Capture the cell that displays the provided text and extract its [X, Y] central coordinate. 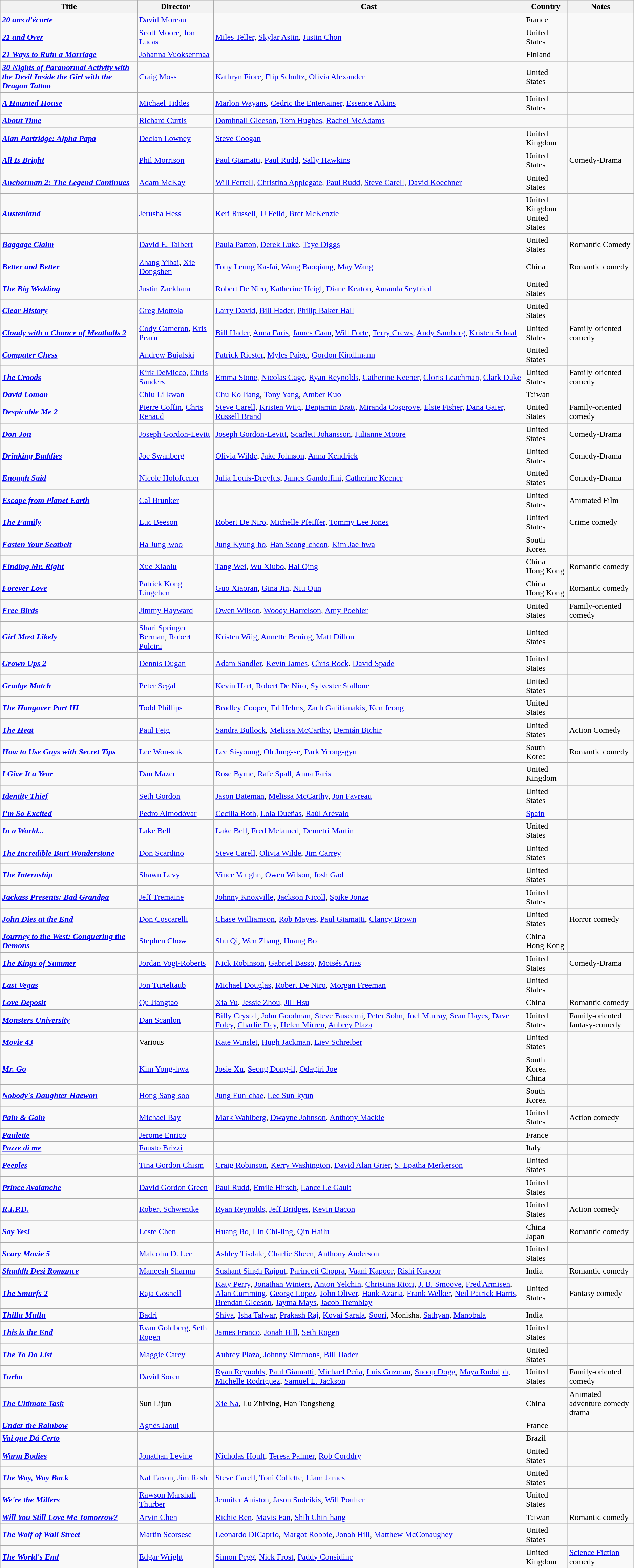
Aubrey Plaza, Johnny Simmons, Bill Hader [368, 1355]
Marlon Wayans, Cedric the Entertainer, Essence Atkins [368, 103]
Shuddh Desi Romance [69, 1271]
Seth Gordon [175, 796]
Nicholas Hoult, Teresa Palmer, Rob Corddry [368, 1456]
The Big Wedding [69, 289]
Don Scardino [175, 853]
Justin Zackham [175, 289]
Movie 43 [69, 1042]
Prince Avalanche [69, 1187]
Drinking Buddies [69, 456]
Miles Teller, Skylar Astin, Justin Chon [368, 37]
Nobody's Daughter Haewon [69, 1095]
Animated adventure comedy drama [600, 1403]
Jung Kyung-ho, Han Seong-cheon, Kim Jae-hwa [368, 544]
Johnny Knoxville, Jackson Nicoll, Spike Jonze [368, 897]
Edgar Wright [175, 1557]
Adam McKay [175, 182]
Huang Bo, Lin Chi-ling, Qin Hailu [368, 1231]
Patrick Kong Lingchen [175, 588]
Thillu Mullu [69, 1315]
Michael Bay [175, 1118]
The Wolf of Wall Street [69, 1534]
Notes [600, 7]
Sun Lijun [175, 1403]
Jerusha Hess [175, 213]
Kim Yong-hwa [175, 1069]
Scott Moore, Jon Lucas [175, 37]
The Croods [69, 377]
Kate Winslet, Hugh Jackman, Liev Schreiber [368, 1042]
Turbo [69, 1377]
John Dies at the End [69, 919]
Arvin Chen [175, 1517]
Billy Crystal, John Goodman, Steve Buscemi, Peter Sohn, Joel Murray, Sean Hayes, Dave Foley, Charlie Day, Helen Mirren, Aubrey Plaza [368, 1020]
Horror comedy [600, 919]
Sandra Bullock, Melissa McCarthy, Demián Bichir [368, 730]
About Time [69, 121]
Shu Qi, Wen Zhang, Huang Bo [368, 941]
Jon Turteltaub [175, 985]
Forever Love [69, 588]
Better and Better [69, 266]
The Heat [69, 730]
Hong Sang-soo [175, 1095]
Richie Ren, Mavis Fan, Shih Chin-hang [368, 1517]
The Smurfs 2 [69, 1293]
Nat Faxon, Jim Rash [175, 1478]
Guo Xiaoran, Gina Jin, Niu Qun [368, 588]
Girl Most Likely [69, 637]
Ryan Reynolds, Jeff Bridges, Kevin Bacon [368, 1209]
Lee Si-young, Oh Jung-se, Park Yeong-gyu [368, 752]
Italy [546, 1148]
Last Vegas [69, 985]
Patrick Riester, Myles Paige, Gordon Kindlmann [368, 355]
Fasten Your Seatbelt [69, 544]
Tang Wei, Wu Xiubo, Hai Qing [368, 566]
In a World... [69, 831]
Michael Douglas, Robert De Niro, Morgan Freeman [368, 985]
Pain & Gain [69, 1118]
The Family [69, 522]
Rose Byrne, Rafe Spall, Anna Faris [368, 774]
Owen Wilson, Woody Harrelson, Amy Poehler [368, 610]
Badri [175, 1315]
Ha Jung-woo [175, 544]
I'm So Excited [69, 813]
Luc Beeson [175, 522]
The Internship [69, 875]
Xia Yu, Jessie Zhou, Jill Hsu [368, 1003]
The Hangover Part III [69, 708]
Action Comedy [600, 730]
Peter Segal [175, 686]
Spain [546, 813]
South KoreaChina [546, 1069]
R.I.P.D. [69, 1209]
Bradley Cooper, Ed Helms, Zach Galifianakis, Ken Jeong [368, 708]
Maggie Carey [175, 1355]
Todd Phillips [175, 708]
The Way, Way Back [69, 1478]
Joe Swanberg [175, 456]
Monsters University [69, 1020]
Journey to the West: Conquering the Demons [69, 941]
We're the Millers [69, 1500]
Free Birds [69, 610]
Jordan Vogt-Roberts [175, 963]
The Incredible Burt Wonderstone [69, 853]
Steve Carell, Olivia Wilde, Jim Carrey [368, 853]
Clear History [69, 311]
Kathryn Fiore, Flip Schultz, Olivia Alexander [368, 77]
Love Deposit [69, 1003]
Despicable Me 2 [69, 412]
Chiu Li-kwan [175, 394]
Don Jon [69, 434]
Family-oriented fantasy-comedy [600, 1020]
Pierre Coffin, Chris Renaud [175, 412]
Jackass Presents: Bad Grandpa [69, 897]
Steve Carell, Toni Collette, Liam James [368, 1478]
Jason Bateman, Melissa McCarthy, Jon Favreau [368, 796]
Lake Bell, Fred Melamed, Demetri Martin [368, 831]
Brazil [546, 1438]
Greg Mottola [175, 311]
Alan Partridge: Alpha Papa [69, 138]
Declan Lowney [175, 138]
The Ultimate Task [69, 1403]
Johanna Vuoksenmaa [175, 55]
Phil Morrison [175, 160]
Qu Jiangtao [175, 1003]
Emma Stone, Nicolas Cage, Ryan Reynolds, Catherine Keener, Cloris Leachman, Clark Duke [368, 377]
Vai que Dá Certo [69, 1438]
Vince Vaughn, Owen Wilson, Josh Gad [368, 875]
Finding Mr. Right [69, 566]
Romantic Comedy [600, 245]
Enough Said [69, 478]
Animated Film [600, 500]
Shari Springer Berman, Robert Pulcini [175, 637]
David E. Talbert [175, 245]
Paula Patton, Derek Luke, Taye Diggs [368, 245]
Cast [368, 7]
Nick Robinson, Gabriel Basso, Moisés Arias [368, 963]
ChinaJapan [546, 1231]
Tina Gordon Chism [175, 1165]
Science Fiction comedy [600, 1557]
Robert De Niro, Katherine Heigl, Diane Keaton, Amanda Seyfried [368, 289]
Julia Louis-Dreyfus, James Gandolfini, Catherine Keener [368, 478]
Xie Na, Lu Zhixing, Han Tongsheng [368, 1403]
A Haunted House [69, 103]
Paulette [69, 1135]
Cloudy with a Chance of Meatballs 2 [69, 333]
Cal Brunker [175, 500]
Steve Coogan [368, 138]
21 Ways to Ruin a Marriage [69, 55]
Xue Xiaolu [175, 566]
Grudge Match [69, 686]
Malcolm D. Lee [175, 1253]
Nicole Holofcener [175, 478]
Leonardo DiCaprio, Margot Robbie, Jonah Hill, Matthew McConaughey [368, 1534]
Richard Curtis [175, 121]
I Give It a Year [69, 774]
Scary Movie 5 [69, 1253]
Various [175, 1042]
Rawson Marshall Thurber [175, 1500]
Director [175, 7]
Kirk DeMicco, Chris Sanders [175, 377]
United KingdomUnited States [546, 213]
30 Nights of Paranormal Activity with the Devil Inside the Girl with the Dragon Tattoo [69, 77]
The World's End [69, 1557]
Joseph Gordon-Levitt, Scarlett Johansson, Julianne Moore [368, 434]
Mr. Go [69, 1069]
21 and Over [69, 37]
Andrew Bujalski [175, 355]
Pazze di me [69, 1148]
Fausto Brizzi [175, 1148]
Chu Ko-liang, Tony Yang, Amber Kuo [368, 394]
Title [69, 7]
Will Ferrell, Christina Applegate, Paul Rudd, Steve Carell, David Koechner [368, 182]
David Gordon Green [175, 1187]
Dan Mazer [175, 774]
Jung Eun-chae, Lee Sun-kyun [368, 1095]
Dennis Dugan [175, 664]
Cecilia Roth, Lola Dueñas, Raúl Arévalo [368, 813]
Pedro Almodóvar [175, 813]
Computer Chess [69, 355]
Martin Scorsese [175, 1534]
Kristen Wiig, Annette Bening, Matt Dillon [368, 637]
Bill Hader, Anna Faris, James Caan, Will Forte, Terry Crews, Andy Samberg, Kristen Schaal [368, 333]
Larry David, Bill Hader, Philip Baker Hall [368, 311]
Cody Cameron, Kris Pearn [175, 333]
All Is Bright [69, 160]
Robert De Niro, Michelle Pfeiffer, Tommy Lee Jones [368, 522]
Peeples [69, 1165]
Jennifer Aniston, Jason Sudeikis, Will Poulter [368, 1500]
Jonathan Levine [175, 1456]
Chase Williamson, Rob Mayes, Paul Giamatti, Clancy Brown [368, 919]
Under the Rainbow [69, 1425]
Mark Wahlberg, Dwayne Johnson, Anthony Mackie [368, 1118]
Simon Pegg, Nick Frost, Paddy Considine [368, 1557]
Jeff Tremaine [175, 897]
Evan Goldberg, Seth Rogen [175, 1332]
Shawn Levy [175, 875]
Craig Moss [175, 77]
Kevin Hart, Robert De Niro, Sylvester Stallone [368, 686]
Leste Chen [175, 1231]
Jerome Enrico [175, 1135]
Steve Carell, Kristen Wiig, Benjamin Bratt, Miranda Cosgrove, Elsie Fisher, Dana Gaier, Russell Brand [368, 412]
Identity Thief [69, 796]
Country [546, 7]
Tony Leung Ka-fai, Wang Baoqiang, May Wang [368, 266]
Agnès Jaoui [175, 1425]
Raja Gosnell [175, 1293]
Don Coscarelli [175, 919]
Olivia Wilde, Jake Johnson, Anna Kendrick [368, 456]
Jimmy Hayward [175, 610]
Say Yes! [69, 1231]
Stephen Chow [175, 941]
Grown Ups 2 [69, 664]
Lee Won-suk [175, 752]
Crime comedy [600, 522]
Lake Bell [175, 831]
Shiva, Isha Talwar, Prakash Raj, Kovai Sarala, Soori, Monisha, Sathyan, Manobala [368, 1315]
Ryan Reynolds, Paul Giamatti, Michael Peña, Luis Guzman, Snoop Dogg, Maya Rudolph, Michelle Rodriguez, Samuel L. Jackson [368, 1377]
Domhnall Gleeson, Tom Hughes, Rachel McAdams [368, 121]
Dan Scanlon [175, 1020]
James Franco, Jonah Hill, Seth Rogen [368, 1332]
Finland [546, 55]
Craig Robinson, Kerry Washington, David Alan Grier, S. Epatha Merkerson [368, 1165]
Warm Bodies [69, 1456]
David Moreau [175, 20]
20 ans d'écarte [69, 20]
Escape from Planet Earth [69, 500]
Zhang Yibai, Xie Dongshen [175, 266]
Baggage Claim [69, 245]
The Kings of Summer [69, 963]
Paul Giamatti, Paul Rudd, Sally Hawkins [368, 160]
Will You Still Love Me Tomorrow? [69, 1517]
This is the End [69, 1332]
Austenland [69, 213]
How to Use Guys with Secret Tips [69, 752]
Fantasy comedy [600, 1293]
David Loman [69, 394]
Joseph Gordon-Levitt [175, 434]
Anchorman 2: The Legend Continues [69, 182]
Maneesh Sharma [175, 1271]
The To Do List [69, 1355]
Ashley Tisdale, Charlie Sheen, Anthony Anderson [368, 1253]
Adam Sandler, Kevin James, Chris Rock, David Spade [368, 664]
Josie Xu, Seong Dong-il, Odagiri Joe [368, 1069]
Sushant Singh Rajput, Parineeti Chopra, Vaani Kapoor, Rishi Kapoor [368, 1271]
Robert Schwentke [175, 1209]
Paul Feig [175, 730]
Paul Rudd, Emile Hirsch, Lance Le Gault [368, 1187]
David Soren [175, 1377]
Michael Tiddes [175, 103]
Keri Russell, JJ Feild, Bret McKenzie [368, 213]
